For the text-containing cell, return its midpoint in (X, Y) coordinate format. 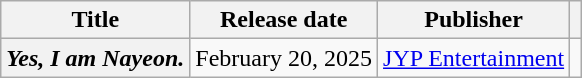
Publisher (474, 20)
Yes, I am Nayeon. (96, 58)
Release date (284, 20)
JYP Entertainment (474, 58)
February 20, 2025 (284, 58)
Title (96, 20)
